Extract the [X, Y] coordinate from the center of the cell holding the provided text.  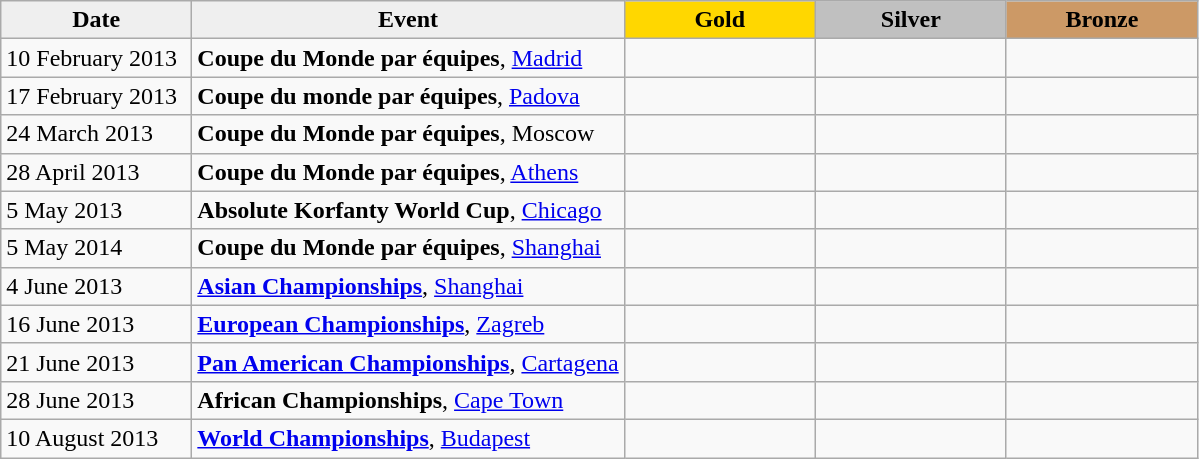
African Championships, Cape Town [408, 400]
21 June 2013 [96, 362]
Bronze [1102, 20]
Coupe du Monde par équipes, Athens [408, 172]
Pan American Championships, Cartagena [408, 362]
28 April 2013 [96, 172]
17 February 2013 [96, 96]
Asian Championships, Shanghai [408, 286]
24 March 2013 [96, 134]
Coupe du Monde par équipes, Madrid [408, 58]
10 February 2013 [96, 58]
Absolute Korfanty World Cup, Chicago [408, 210]
4 June 2013 [96, 286]
Coupe du Monde par équipes, Moscow [408, 134]
European Championships, Zagreb [408, 324]
Gold [720, 20]
Silver [910, 20]
5 May 2013 [96, 210]
28 June 2013 [96, 400]
Event [408, 20]
16 June 2013 [96, 324]
Date [96, 20]
World Championships, Budapest [408, 438]
10 August 2013 [96, 438]
Coupe du monde par équipes, Padova [408, 96]
5 May 2014 [96, 248]
Coupe du Monde par équipes, Shanghai [408, 248]
